For the text-containing cell, return its midpoint in (X, Y) coordinate format. 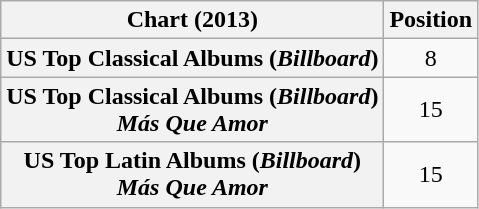
US Top Latin Albums (Billboard)Más Que Amor (192, 174)
US Top Classical Albums (Billboard)Más Que Amor (192, 110)
US Top Classical Albums (Billboard) (192, 58)
Chart (2013) (192, 20)
Position (431, 20)
8 (431, 58)
